Determine the [X, Y] coordinate at the center of the cell enclosing the given text.  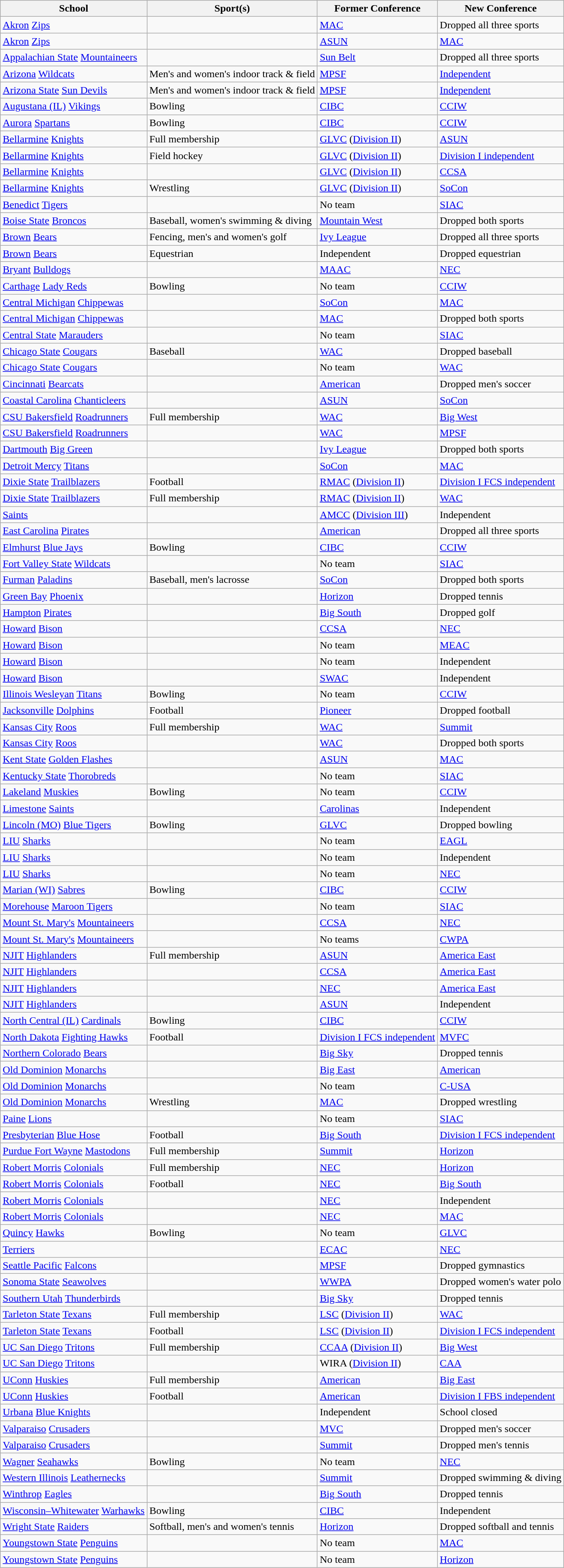
Dropped equestrian [500, 253]
Dropped baseball [500, 351]
MVC [377, 1429]
Pioneer [377, 710]
Marian (WI) Sabres [74, 890]
Benedict Tigers [74, 205]
WIRA (Division II) [377, 1363]
School [74, 9]
Lakeland Muskies [74, 792]
New Conference [500, 9]
Dropped men's tennis [500, 1445]
Boise State Broncos [74, 221]
Central State Marauders [74, 335]
C-USA [500, 1086]
Dropped gymnastics [500, 1266]
Baseball, women's swimming & diving [232, 221]
Arizona State Sun Devils [74, 90]
Coastal Carolina Chanticleers [74, 400]
Kent State Golden Flashes [74, 760]
SWAC [377, 678]
Illinois Wesleyan Titans [74, 694]
Morehouse Maroon Tigers [74, 906]
North Central (IL) Cardinals [74, 1021]
Division I independent [500, 155]
Urbana Blue Knights [74, 1412]
Division I FBS independent [500, 1396]
MAAC [377, 270]
Hampton Pirates [74, 612]
Dropped wrestling [500, 1102]
Field hockey [232, 155]
CCAA (Division II) [377, 1347]
Equestrian [232, 253]
Jacksonville Dolphins [74, 710]
Saints [74, 515]
Dropped bowling [500, 825]
Sonoma State Seawolves [74, 1282]
Quincy Hawks [74, 1233]
CWPA [500, 939]
Baseball, men's lacrosse [232, 580]
Terriers [74, 1249]
Sport(s) [232, 9]
Carthage Lady Reds [74, 286]
Mountain West [377, 221]
Winthrop Eagles [74, 1494]
CAA [500, 1363]
School closed [500, 1412]
Fencing, men's and women's golf [232, 237]
Cincinnati Bearcats [74, 384]
EAGL [500, 841]
Dropped golf [500, 612]
No teams [377, 939]
Southern Utah Thunderbirds [74, 1298]
Bryant Bulldogs [74, 270]
Kentucky State Thorobreds [74, 776]
Aurora Spartans [74, 123]
Limestone Saints [74, 808]
Dropped women's water polo [500, 1282]
Arizona Wildcats [74, 74]
Seattle Pacific Falcons [74, 1266]
Green Bay Phoenix [74, 596]
Purdue Fort Wayne Mastodons [74, 1151]
Detroit Mercy Titans [74, 465]
North Dakota Fighting Hawks [74, 1037]
Western Illinois Leathernecks [74, 1478]
Carolinas [377, 808]
Wright State Raiders [74, 1527]
Northern Colorado Bears [74, 1053]
Paine Lions [74, 1119]
Dropped football [500, 710]
Wisconsin–Whitewater Warhawks [74, 1510]
East Carolina Pirates [74, 531]
Appalachian State Mountaineers [74, 57]
Former Conference [377, 9]
WWPA [377, 1282]
Elmhurst Blue Jays [74, 547]
Presbyterian Blue Hose [74, 1135]
Dropped swimming & diving [500, 1478]
Wagner Seahawks [74, 1461]
MVFC [500, 1037]
ECAC [377, 1249]
Sun Belt [377, 57]
Dartmouth Big Green [74, 449]
Augustana (IL) Vikings [74, 106]
MEAC [500, 645]
Fort Valley State Wildcats [74, 564]
Furman Paladins [74, 580]
Softball, men's and women's tennis [232, 1527]
Baseball [232, 351]
AMCC (Division III) [377, 515]
Dropped softball and tennis [500, 1527]
Lincoln (MO) Blue Tigers [74, 825]
